Scan for the cell matching the given text and deliver its (x, y) coordinate at center. 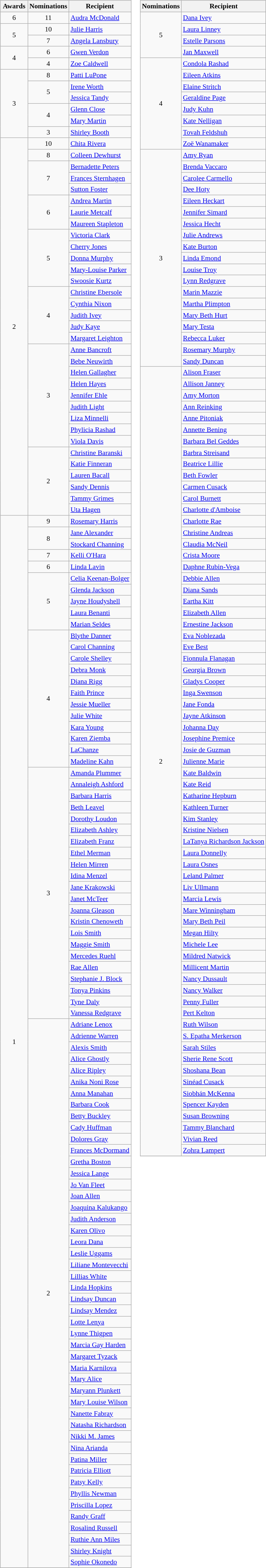
Anne Pitoniak (224, 418)
Stockard Channing (100, 544)
Randy Graff (100, 1516)
Mary Martin (100, 121)
Lynne Thigpen (100, 1333)
Laura Donnelly (224, 853)
Jessica Tandy (100, 98)
Maryann Plunkett (100, 1390)
Katharine Hepburn (224, 796)
Cherry Jones (100, 247)
Carole Shelley (100, 658)
Colleen Dewhurst (100, 155)
Mildred Natwick (224, 956)
Marcia Gay Harden (100, 1345)
Patina Miller (100, 1459)
Estelle Parsons (224, 41)
Susan Browning (224, 1116)
Rae Allen (100, 967)
Carolee Carmello (224, 178)
Alice Ripley (100, 1070)
Louise Troy (224, 269)
Amy Morton (224, 395)
Lois Smith (100, 933)
9 (48, 521)
Gladys Cooper (224, 681)
Inga Swenson (224, 693)
Sandy Dennis (100, 487)
Natasha Richardson (100, 1425)
Linda Lavin (100, 567)
Martha Plimpton (224, 304)
Zoe Caldwell (100, 64)
Leora Dana (100, 1242)
Blythe Danner (100, 635)
Barbra Streisand (224, 452)
Eve Best (224, 647)
Julie White (100, 716)
Fionnula Flanagan (224, 658)
Elizabeth Allen (224, 613)
Jan Maxwell (224, 52)
Eartha Kitt (224, 601)
Julie Andrews (224, 235)
Alexis Smith (100, 1047)
Vanessa Redgrave (100, 1013)
Kelli O'Hara (100, 556)
Rosalind Russell (100, 1528)
Mary-Louise Parker (100, 269)
Charlotte d'Amboise (224, 510)
Sherie Rene Scott (224, 1059)
Barbara Cook (100, 1105)
Josie de Guzman (224, 750)
Adriane Lenox (100, 1024)
Mary Louise Wilson (100, 1402)
Laurie Metcalf (100, 212)
Charlotte Rae (224, 521)
Jane Alexander (100, 533)
Chita Rivera (100, 144)
Barbara Harris (100, 796)
Tovah Feldshuh (224, 132)
Margaret Tyzack (100, 1356)
Lynn Redgrave (224, 281)
Carol Channing (100, 647)
Bernadette Peters (100, 167)
Judy Kaye (100, 327)
Alison Fraser (224, 372)
Viola Davis (100, 441)
Claudia McNeil (224, 544)
Daphne Rubin-Vega (224, 567)
Priscilla Lopez (100, 1505)
Sophie Okonedo (100, 1562)
Andrea Martin (100, 201)
Mercedes Ruehl (100, 956)
Irene Worth (100, 86)
Ernestine Jackson (224, 624)
Pert Kelton (224, 1013)
Siobhán McKenna (224, 1093)
Jane Fonda (224, 704)
Megan Hilty (224, 933)
Judy Kuhn (224, 109)
Janet McTeer (100, 899)
Diana Sands (224, 590)
Sutton Foster (100, 189)
Madeline Kahn (100, 761)
Carmen Cusack (224, 487)
Georgia Brown (224, 670)
Lindsay Mendez (100, 1310)
Elizabeth Franz (100, 841)
Judith Light (100, 407)
Donna Murphy (100, 258)
Lotte Lenya (100, 1322)
Carol Burnett (224, 498)
Marcia Lewis (224, 899)
Millicent Martin (224, 967)
Christine Andreas (224, 533)
Leland Palmer (224, 876)
Julie Harris (100, 29)
Ruthie Ann Miles (100, 1539)
Anne Bancroft (100, 350)
Celia Keenan-Bolger (100, 578)
Swoosie Kurtz (100, 281)
Ethel Merman (100, 853)
Idina Menzel (100, 876)
Zoë Wanamaker (224, 144)
Lindsay Duncan (100, 1299)
LaChanze (100, 750)
Lauren Bacall (100, 475)
Jayne Atkinson (224, 716)
Kate Baldwin (224, 773)
Joaquina Kalukango (100, 1207)
Crista Moore (224, 556)
Jo Van Fleet (100, 1185)
Glenn Close (100, 109)
Liza Minnelli (100, 418)
Anika Noni Rose (100, 1082)
Rebecca Luker (224, 338)
Eileen Heckart (224, 201)
Cynthia Nixon (100, 304)
Frances Sternhagen (100, 178)
Nikki M. James (100, 1436)
Maria Karnilova (100, 1368)
Tyne Daly (100, 1002)
Shoshana Bean (224, 1070)
Phylicia Rashad (100, 430)
Mare Winningham (224, 910)
Leslie Uggams (100, 1253)
Kathleen Turner (224, 807)
Mary Beth Peil (224, 922)
Kate Reid (224, 784)
Nancy Walker (224, 990)
Elizabeth Ashley (100, 830)
Dorothy Loudon (100, 819)
Tammy Grimes (100, 498)
Allison Janney (224, 384)
Nancy Dussault (224, 979)
Awards (14, 6)
Spencer Kayden (224, 1105)
Linda Hopkins (100, 1288)
Christine Baranski (100, 452)
Frances McDormand (100, 1150)
Amanda Plummer (100, 773)
Jennifer Ehle (100, 395)
Bebe Neuwirth (100, 361)
Helen Mirren (100, 864)
Lillias White (100, 1276)
Penny Fuller (224, 1002)
Gwen Verdon (100, 52)
Rosemary Murphy (224, 350)
Barbara Bel Geddes (224, 441)
Rosemary Harris (100, 521)
Mary Beth Hurt (224, 315)
Laura Linney (224, 29)
Karen Olivo (100, 1231)
S. Epatha Merkerson (224, 1036)
Debra Monk (100, 670)
Josephine Premice (224, 739)
Kristine Nielsen (224, 830)
Beatrice Lillie (224, 464)
Jessie Mueller (100, 704)
Tammy Blanchard (224, 1127)
Audra McDonald (100, 18)
Johanna Day (224, 727)
Liv Ullmann (224, 887)
Diana Rigg (100, 681)
Alice Ghostly (100, 1059)
Marian Seldes (100, 624)
Victoria Clark (100, 235)
Kate Burton (224, 247)
Elaine Stritch (224, 86)
Jennifer Simard (224, 212)
Patsy Kelly (100, 1482)
Nina Arianda (100, 1448)
Helen Gallagher (100, 372)
Beth Leavel (100, 807)
Annette Bening (224, 430)
Debbie Allen (224, 578)
Anna Manahan (100, 1093)
Helen Hayes (100, 384)
Geraldine Page (224, 98)
Maggie Smith (100, 944)
Laura Osnes (224, 864)
Jessica Lange (100, 1173)
Zohra Lampert (224, 1150)
Marin Mazzie (224, 292)
Judith Anderson (100, 1219)
Sarah Stiles (224, 1047)
Betty Buckley (100, 1116)
Christine Ebersole (100, 292)
Karen Ziemba (100, 739)
Sinéad Cusack (224, 1082)
Glenda Jackson (100, 590)
Tonya Pinkins (100, 990)
Stephanie J. Block (100, 979)
Adrienne Warren (100, 1036)
Joan Allen (100, 1196)
Eva Noblezada (224, 635)
Phyllis Newman (100, 1494)
Mary Alice (100, 1379)
Kim Stanley (224, 819)
Liliane Montevecchi (100, 1265)
Patricia Elliott (100, 1471)
Patti LuPone (100, 75)
Jane Krakowski (100, 887)
1 (14, 1042)
Dee Hoty (224, 189)
Shirley Booth (100, 132)
Linda Emond (224, 258)
Ruth Wilson (224, 1024)
LaTanya Richardson Jackson (224, 841)
Dana Ivey (224, 18)
Annaleigh Ashford (100, 784)
Faith Prince (100, 693)
Eileen Atkins (224, 75)
Condola Rashad (224, 64)
Joanna Gleason (100, 910)
Shirley Knight (100, 1551)
Brenda Vaccaro (224, 167)
Katie Finneran (100, 464)
Uta Hagen (100, 510)
Sandy Duncan (224, 361)
Gretha Boston (100, 1162)
Cady Huffman (100, 1127)
Ann Reinking (224, 407)
Kristin Chenoweth (100, 922)
Kara Young (100, 727)
11 (48, 18)
Amy Ryan (224, 155)
Judith Ivey (100, 315)
Jayne Houdyshell (100, 601)
Julienne Marie (224, 761)
Laura Benanti (100, 613)
Dolores Gray (100, 1139)
Maureen Stapleton (100, 224)
Margaret Leighton (100, 338)
Mary Testa (224, 327)
Vivian Reed (224, 1139)
Beth Fowler (224, 475)
Jessica Hecht (224, 224)
Nanette Fabray (100, 1414)
Angela Lansbury (100, 41)
Michele Lee (224, 944)
Kate Nelligan (224, 121)
